Pinpoint the cell where the given text exists, returning its (X, Y) midpoint coordinate. 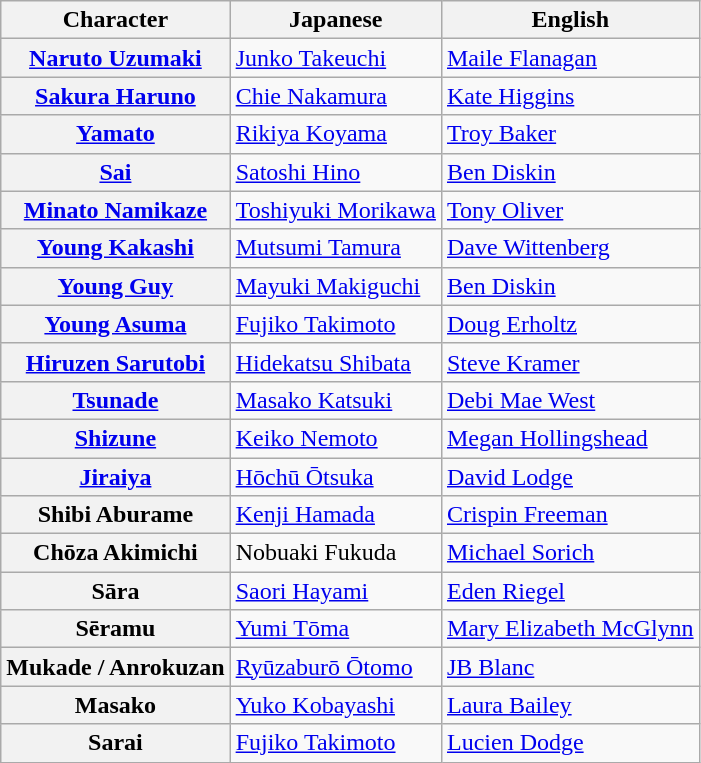
Minato Namikaze (116, 210)
Yumi Tōma (336, 629)
Hidekatsu Shibata (336, 362)
Megan Hollingshead (570, 438)
Naruto Uzumaki (116, 58)
Sarai (116, 743)
Junko Takeuchi (336, 58)
Ryūzaburō Ōtomo (336, 667)
Chie Nakamura (336, 96)
English (570, 20)
Hōchū Ōtsuka (336, 477)
Keiko Nemoto (336, 438)
Saori Hayami (336, 591)
Shibi Aburame (116, 515)
Maile Flanagan (570, 58)
Michael Sorich (570, 553)
Young Asuma (116, 324)
Sēramu (116, 629)
Mutsumi Tamura (336, 248)
Sai (116, 172)
Kate Higgins (570, 96)
Troy Baker (570, 134)
Character (116, 20)
Chōza Akimichi (116, 553)
Masako (116, 705)
Yuko Kobayashi (336, 705)
Satoshi Hino (336, 172)
Rikiya Koyama (336, 134)
Young Guy (116, 286)
Masako Katsuki (336, 400)
David Lodge (570, 477)
Debi Mae West (570, 400)
Yamato (116, 134)
Mayuki Makiguchi (336, 286)
Shizune (116, 438)
Hiruzen Sarutobi (116, 362)
JB Blanc (570, 667)
Mary Elizabeth McGlynn (570, 629)
Lucien Dodge (570, 743)
Tony Oliver (570, 210)
Tsunade (116, 400)
Nobuaki Fukuda (336, 553)
Crispin Freeman (570, 515)
Eden Riegel (570, 591)
Sakura Haruno (116, 96)
Sāra (116, 591)
Jiraiya (116, 477)
Doug Erholtz (570, 324)
Steve Kramer (570, 362)
Laura Bailey (570, 705)
Mukade / Anrokuzan (116, 667)
Japanese (336, 20)
Dave Wittenberg (570, 248)
Young Kakashi (116, 248)
Kenji Hamada (336, 515)
Toshiyuki Morikawa (336, 210)
